Provide the [x, y] coordinate of the cell's center where the given text is located.  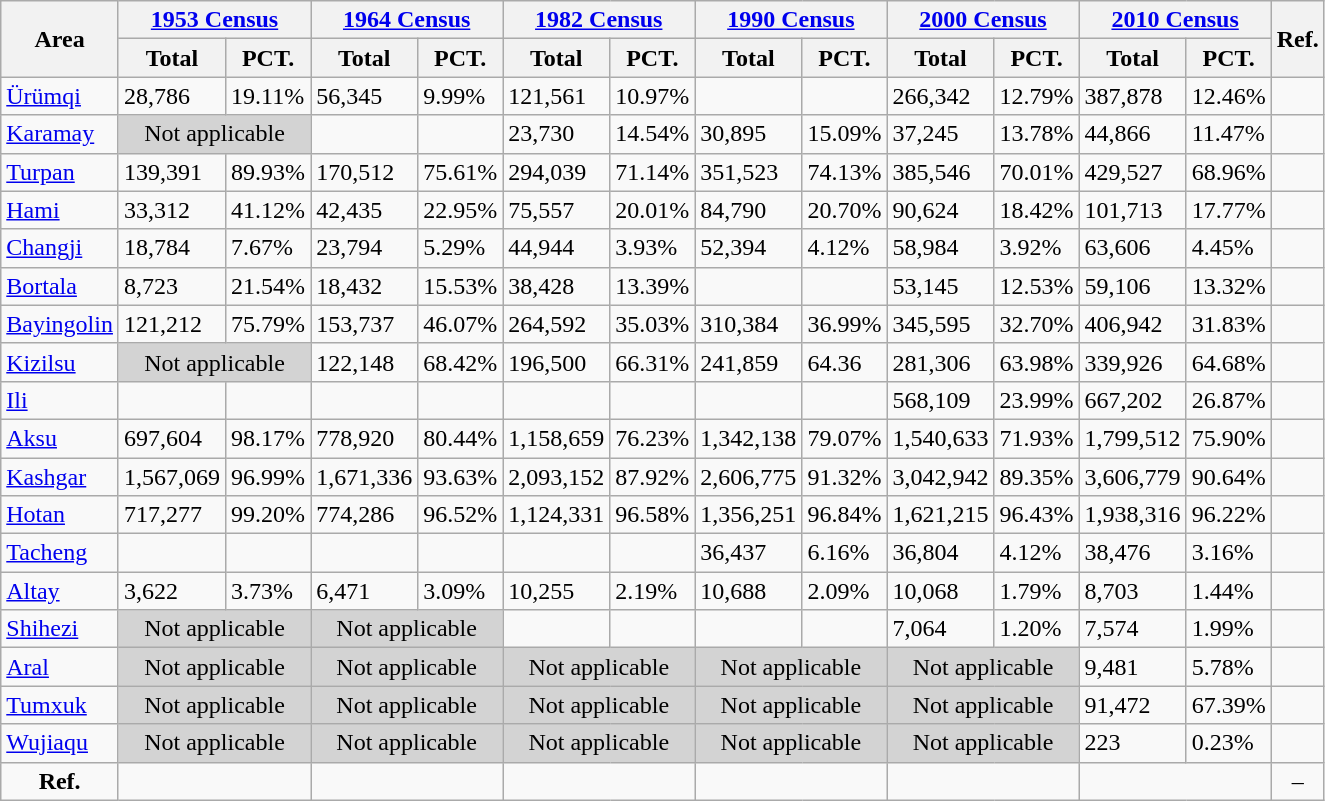
7.67% [268, 248]
1,158,659 [556, 438]
18,432 [364, 286]
122,148 [364, 362]
9,481 [1132, 667]
345,595 [940, 324]
6.16% [844, 553]
1964 Census [407, 20]
Turpan [60, 172]
1,124,331 [556, 515]
96.58% [652, 515]
Karamay [60, 134]
89.35% [1036, 477]
12.79% [1036, 96]
3,042,942 [940, 477]
96.99% [268, 477]
Kizilsu [60, 362]
84,790 [748, 210]
64.36 [844, 362]
387,878 [1132, 96]
90.64% [1228, 477]
1953 Census [214, 20]
266,342 [940, 96]
64.68% [1228, 362]
9.99% [460, 96]
717,277 [172, 515]
44,944 [556, 248]
63.98% [1036, 362]
58,984 [940, 248]
2.09% [844, 591]
774,286 [364, 515]
13.32% [1228, 286]
36.99% [844, 324]
22.95% [460, 210]
12.46% [1228, 96]
294,039 [556, 172]
23,730 [556, 134]
1.20% [1036, 629]
Aral [60, 667]
8,703 [1132, 591]
42,435 [364, 210]
1,567,069 [172, 477]
75.79% [268, 324]
Kashgar [60, 477]
13.78% [1036, 134]
1,671,336 [364, 477]
28,786 [172, 96]
35.03% [652, 324]
Altay [60, 591]
Ili [60, 400]
7,064 [940, 629]
3.16% [1228, 553]
26.87% [1228, 400]
0.23% [1228, 743]
63,606 [1132, 248]
70.01% [1036, 172]
2,606,775 [748, 477]
98.17% [268, 438]
3.93% [652, 248]
87.92% [652, 477]
196,500 [556, 362]
96.43% [1036, 515]
15.09% [844, 134]
20.01% [652, 210]
91,472 [1132, 705]
46.07% [460, 324]
121,561 [556, 96]
36,804 [940, 553]
80.44% [460, 438]
241,859 [748, 362]
75,557 [556, 210]
13.39% [652, 286]
68.96% [1228, 172]
75.61% [460, 172]
44,866 [1132, 134]
568,109 [940, 400]
339,926 [1132, 362]
697,604 [172, 438]
351,523 [748, 172]
101,713 [1132, 210]
385,546 [940, 172]
96.52% [460, 515]
12.53% [1036, 286]
2000 Census [983, 20]
38,428 [556, 286]
310,384 [748, 324]
93.63% [460, 477]
2010 Census [1175, 20]
17.77% [1228, 210]
2.19% [652, 591]
1,799,512 [1132, 438]
1990 Census [791, 20]
21.54% [268, 286]
223 [1132, 743]
3.73% [268, 591]
36,437 [748, 553]
2,093,152 [556, 477]
14.54% [652, 134]
5.78% [1228, 667]
99.20% [268, 515]
10,068 [940, 591]
121,212 [172, 324]
10.97% [652, 96]
Hotan [60, 515]
56,345 [364, 96]
96.84% [844, 515]
74.13% [844, 172]
3,622 [172, 591]
15.53% [460, 286]
Changji [60, 248]
Area [60, 39]
1,540,633 [940, 438]
23.99% [1036, 400]
3,606,779 [1132, 477]
281,306 [940, 362]
3.92% [1036, 248]
18.42% [1036, 210]
153,737 [364, 324]
1982 Census [599, 20]
139,391 [172, 172]
68.42% [460, 362]
406,942 [1132, 324]
32.70% [1036, 324]
59,106 [1132, 286]
96.22% [1228, 515]
1,621,215 [940, 515]
1.44% [1228, 591]
67.39% [1228, 705]
23,794 [364, 248]
6,471 [364, 591]
76.23% [652, 438]
18,784 [172, 248]
429,527 [1132, 172]
66.31% [652, 362]
20.70% [844, 210]
37,245 [940, 134]
38,476 [1132, 553]
Shihezi [60, 629]
1,342,138 [748, 438]
31.83% [1228, 324]
91.32% [844, 477]
Bortala [60, 286]
4.45% [1228, 248]
264,592 [556, 324]
79.07% [844, 438]
33,312 [172, 210]
1.79% [1036, 591]
89.93% [268, 172]
Ürümqi [60, 96]
1.99% [1228, 629]
– [1298, 781]
170,512 [364, 172]
75.90% [1228, 438]
Tacheng [60, 553]
10,688 [748, 591]
778,920 [364, 438]
30,895 [748, 134]
7,574 [1132, 629]
90,624 [940, 210]
5.29% [460, 248]
71.14% [652, 172]
53,145 [940, 286]
19.11% [268, 96]
Tumxuk [60, 705]
Aksu [60, 438]
667,202 [1132, 400]
41.12% [268, 210]
1,356,251 [748, 515]
1,938,316 [1132, 515]
11.47% [1228, 134]
8,723 [172, 286]
Wujiaqu [60, 743]
Hami [60, 210]
71.93% [1036, 438]
3.09% [460, 591]
52,394 [748, 248]
Bayingolin [60, 324]
10,255 [556, 591]
